Scan for the cell matching the given text and deliver its (X, Y) coordinate at center. 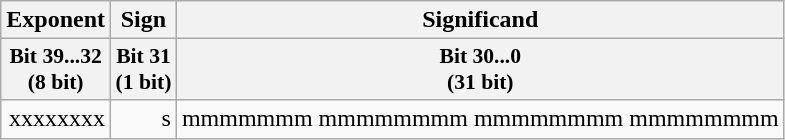
Bit 31(1 bit) (144, 70)
Bit 39...32(8 bit) (56, 70)
Exponent (56, 20)
Significand (480, 20)
s (144, 119)
xxxxxxxx (56, 119)
Sign (144, 20)
mmmmmmm mmmmmmmm mmmmmmmm mmmmmmmm (480, 119)
Bit 30...0(31 bit) (480, 70)
